Output the (X, Y) coordinate of the center of the cell containing the given text.  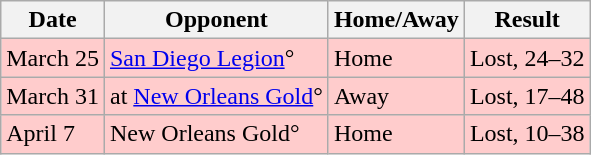
Date (53, 20)
April 7 (53, 134)
March 31 (53, 96)
Opponent (216, 20)
Result (527, 20)
Lost, 10–38 (527, 134)
Home/Away (396, 20)
San Diego Legion° (216, 58)
New Orleans Gold° (216, 134)
Lost, 17–48 (527, 96)
March 25 (53, 58)
Away (396, 96)
Lost, 24–32 (527, 58)
at New Orleans Gold° (216, 96)
